Find where the given text appears and provide that cell's center as (X, Y) coordinate. 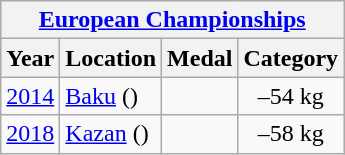
European Championships (172, 20)
–58 kg (291, 134)
Baku () (111, 96)
Kazan () (111, 134)
Medal (200, 58)
2014 (30, 96)
2018 (30, 134)
–54 kg (291, 96)
Year (30, 58)
Location (111, 58)
Category (291, 58)
